Pinpoint the cell where the given text exists, returning its [X, Y] midpoint coordinate. 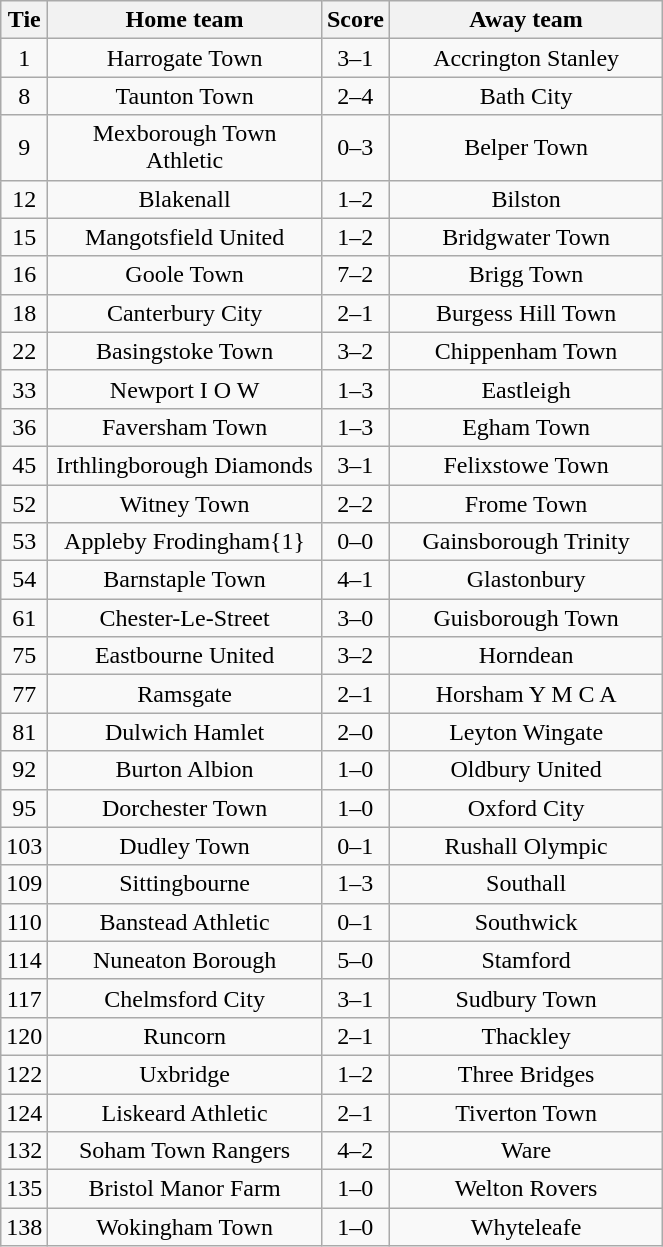
Bridgwater Town [526, 237]
135 [24, 1189]
114 [24, 960]
Sittingbourne [185, 884]
Irthlingborough Diamonds [185, 465]
Egham Town [526, 427]
117 [24, 998]
Tiverton Town [526, 1113]
Banstead Athletic [185, 922]
Eastbourne United [185, 656]
Felixstowe Town [526, 465]
Southwick [526, 922]
Bath City [526, 96]
Newport I O W [185, 389]
9 [24, 148]
12 [24, 199]
3–0 [355, 618]
Leyton Wingate [526, 732]
Dudley Town [185, 846]
Dorchester Town [185, 808]
16 [24, 275]
Tie [24, 20]
2–4 [355, 96]
Ramsgate [185, 694]
Stamford [526, 960]
Witney Town [185, 503]
5–0 [355, 960]
52 [24, 503]
Liskeard Athletic [185, 1113]
Belper Town [526, 148]
Horsham Y M C A [526, 694]
Canterbury City [185, 313]
75 [24, 656]
77 [24, 694]
124 [24, 1113]
Barnstaple Town [185, 580]
120 [24, 1036]
92 [24, 770]
8 [24, 96]
95 [24, 808]
Score [355, 20]
Soham Town Rangers [185, 1151]
Frome Town [526, 503]
Chester-Le-Street [185, 618]
Accrington Stanley [526, 58]
Rushall Olympic [526, 846]
Gainsborough Trinity [526, 542]
138 [24, 1227]
2–2 [355, 503]
Whyteleafe [526, 1227]
Southall [526, 884]
Appleby Frodingham{1} [185, 542]
61 [24, 618]
Bristol Manor Farm [185, 1189]
Bilston [526, 199]
Runcorn [185, 1036]
Mangotsfield United [185, 237]
Basingstoke Town [185, 351]
103 [24, 846]
0–3 [355, 148]
Guisborough Town [526, 618]
132 [24, 1151]
4–1 [355, 580]
2–0 [355, 732]
Burton Albion [185, 770]
4–2 [355, 1151]
81 [24, 732]
54 [24, 580]
Brigg Town [526, 275]
18 [24, 313]
Welton Rovers [526, 1189]
Ware [526, 1151]
122 [24, 1074]
Glastonbury [526, 580]
53 [24, 542]
Uxbridge [185, 1074]
Wokingham Town [185, 1227]
Eastleigh [526, 389]
Blakenall [185, 199]
Oldbury United [526, 770]
Chippenham Town [526, 351]
Dulwich Hamlet [185, 732]
109 [24, 884]
Horndean [526, 656]
7–2 [355, 275]
Home team [185, 20]
Faversham Town [185, 427]
45 [24, 465]
22 [24, 351]
Chelmsford City [185, 998]
33 [24, 389]
Taunton Town [185, 96]
Thackley [526, 1036]
Nuneaton Borough [185, 960]
15 [24, 237]
Goole Town [185, 275]
Sudbury Town [526, 998]
0–0 [355, 542]
Away team [526, 20]
110 [24, 922]
Mexborough Town Athletic [185, 148]
1 [24, 58]
36 [24, 427]
Three Bridges [526, 1074]
Oxford City [526, 808]
Harrogate Town [185, 58]
Burgess Hill Town [526, 313]
